Locate the cell with the specified text and output its (X, Y) center coordinate. 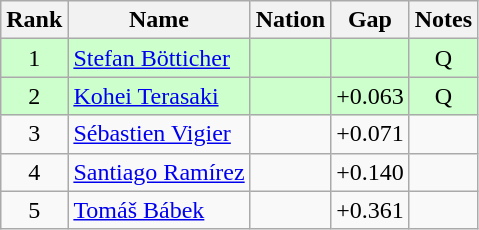
Name (159, 20)
+0.140 (370, 172)
Gap (370, 20)
3 (34, 134)
Kohei Terasaki (159, 96)
+0.063 (370, 96)
Notes (443, 20)
1 (34, 58)
+0.361 (370, 210)
Rank (34, 20)
Tomáš Bábek (159, 210)
Santiago Ramírez (159, 172)
Stefan Bötticher (159, 58)
+0.071 (370, 134)
Sébastien Vigier (159, 134)
4 (34, 172)
2 (34, 96)
5 (34, 210)
Nation (290, 20)
